Scan for the cell matching the given text and deliver its [x, y] coordinate at center. 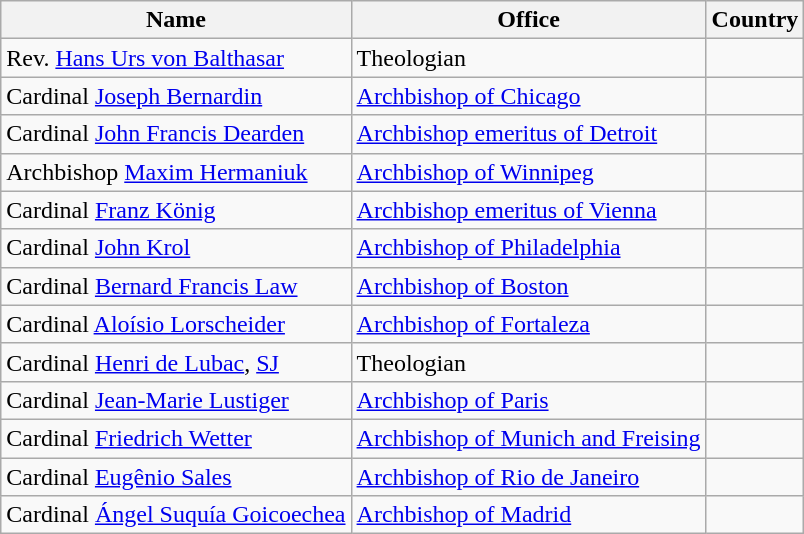
Cardinal John Francis Dearden [176, 134]
Cardinal Eugênio Sales [176, 477]
Cardinal Bernard Francis Law [176, 286]
Cardinal Aloísio Lorscheider [176, 324]
Cardinal Henri de Lubac, SJ [176, 362]
Cardinal John Krol [176, 248]
Country [755, 20]
Cardinal Joseph Bernardin [176, 96]
Cardinal Jean-Marie Lustiger [176, 400]
Archbishop of Munich and Freising [528, 438]
Archbishop of Winnipeg [528, 172]
Name [176, 20]
Rev. Hans Urs von Balthasar [176, 58]
Archbishop of Chicago [528, 96]
Archbishop emeritus of Vienna [528, 210]
Cardinal Friedrich Wetter [176, 438]
Archbishop of Fortaleza [528, 324]
Cardinal Ángel Suquía Goicoechea [176, 515]
Archbishop of Philadelphia [528, 248]
Office [528, 20]
Archbishop of Rio de Janeiro [528, 477]
Cardinal Franz König [176, 210]
Archbishop of Paris [528, 400]
Archbishop Maxim Hermaniuk [176, 172]
Archbishop of Boston [528, 286]
Archbishop emeritus of Detroit [528, 134]
Archbishop of Madrid [528, 515]
